Return (X, Y) of the center of cell containing provided text 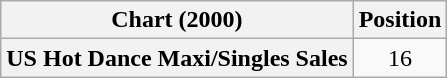
Chart (2000) (177, 20)
US Hot Dance Maxi/Singles Sales (177, 58)
16 (400, 58)
Position (400, 20)
